From the cell containing the given text, extract its center point as [x, y] coordinate. 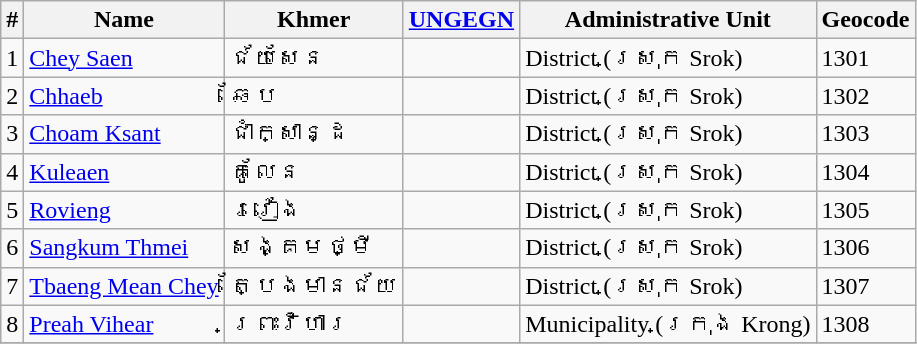
ជ័យសែន [314, 58]
Kuleaen [124, 172]
1305 [866, 210]
1303 [866, 134]
3 [12, 134]
2 [12, 96]
7 [12, 286]
1307 [866, 286]
Chhaeb [124, 96]
Choam Ksant [124, 134]
គូលែន [314, 172]
1302 [866, 96]
Name [124, 20]
ត្បែងមានជ័យ [314, 286]
UNGEGN [461, 20]
1301 [866, 58]
Municipality (ក្រុង Krong) [668, 324]
8 [12, 324]
Preah Vihear [124, 324]
សង្គមថ្មី [314, 248]
1 [12, 58]
Khmer [314, 20]
Rovieng [124, 210]
ឆែប [314, 96]
1306 [866, 248]
# [12, 20]
រវៀង [314, 210]
Geocode [866, 20]
Administrative Unit [668, 20]
6 [12, 248]
5 [12, 210]
Tbaeng Mean Chey [124, 286]
4 [12, 172]
ជាំក្សាន្ដ [314, 134]
1308 [866, 324]
ព្រះវិហារ [314, 324]
1304 [866, 172]
Sangkum Thmei [124, 248]
Chey Saen [124, 58]
